From the cell containing the given text, extract its center point as [X, Y] coordinate. 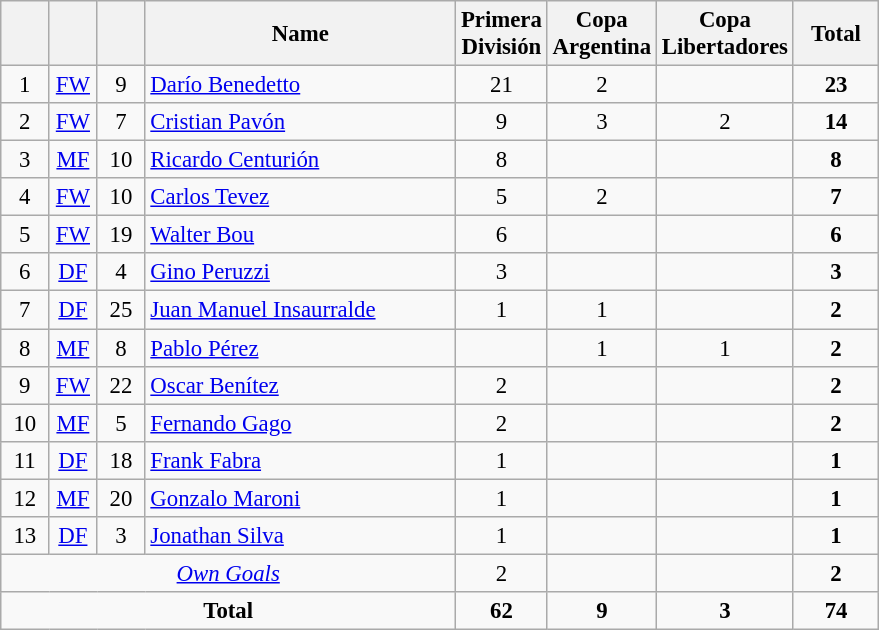
Darío Benedetto [300, 85]
Frank Fabra [300, 460]
Copa Libertadores [724, 34]
23 [836, 85]
Name [300, 34]
Fernando Gago [300, 423]
12 [25, 498]
Jonathan Silva [300, 536]
Carlos Tevez [300, 197]
74 [836, 611]
Walter Bou [300, 235]
Gonzalo Maroni [300, 498]
Ricardo Centurión [300, 160]
Cristian Pavón [300, 122]
Oscar Benítez [300, 385]
Own Goals [228, 573]
20 [121, 498]
Juan Manuel Insaurralde [300, 310]
14 [836, 122]
Gino Peruzzi [300, 273]
Primera División [502, 34]
Copa Argentina [602, 34]
21 [502, 85]
13 [25, 536]
22 [121, 385]
19 [121, 235]
Pablo Pérez [300, 348]
62 [502, 611]
18 [121, 460]
11 [25, 460]
25 [121, 310]
